Identify which cell holds the provided text, then report its (X, Y) central coordinate. 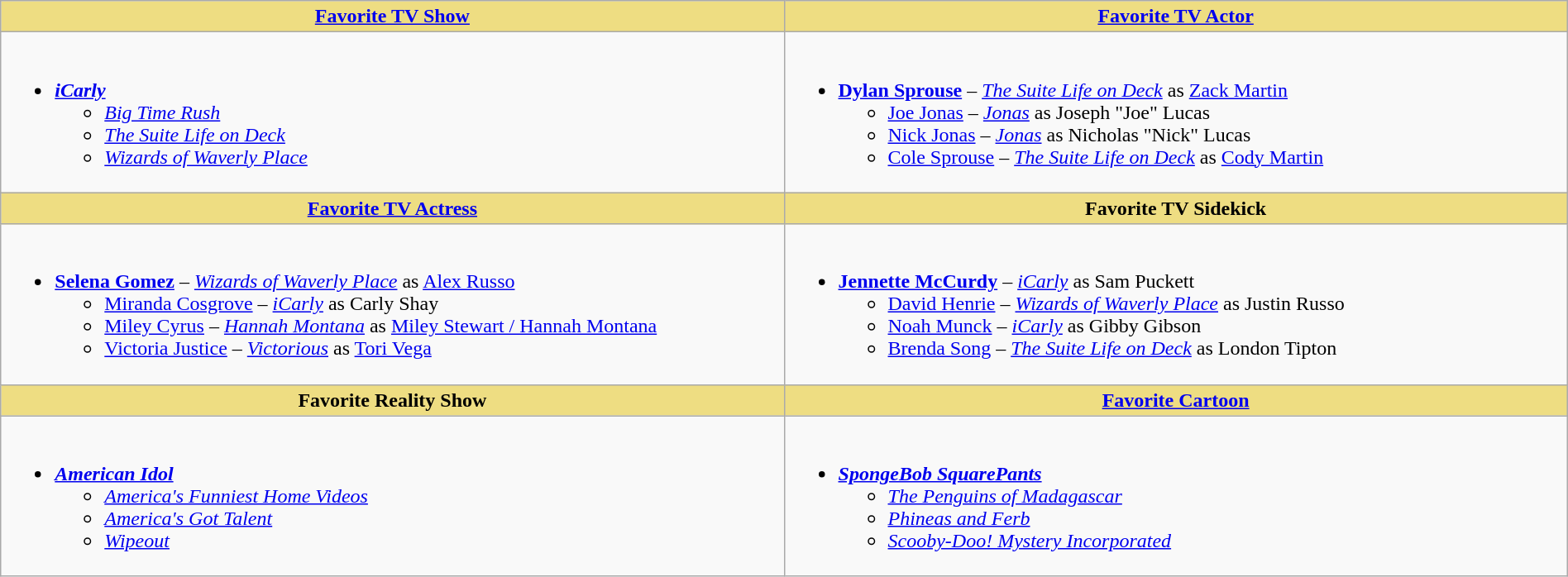
American IdolAmerica's Funniest Home VideosAmerica's Got TalentWipeout (392, 496)
SpongeBob SquarePantsThe Penguins of MadagascarPhineas and FerbScooby-Doo! Mystery Incorporated (1176, 496)
iCarlyBig Time RushThe Suite Life on DeckWizards of Waverly Place (392, 112)
Favorite TV Actress (392, 208)
Favorite Cartoon (1176, 400)
Favorite TV Sidekick (1176, 208)
Favorite TV Actor (1176, 17)
Favorite Reality Show (392, 400)
Favorite TV Show (392, 17)
